Provide the (X, Y) coordinate of the cell's center where the given text is located.  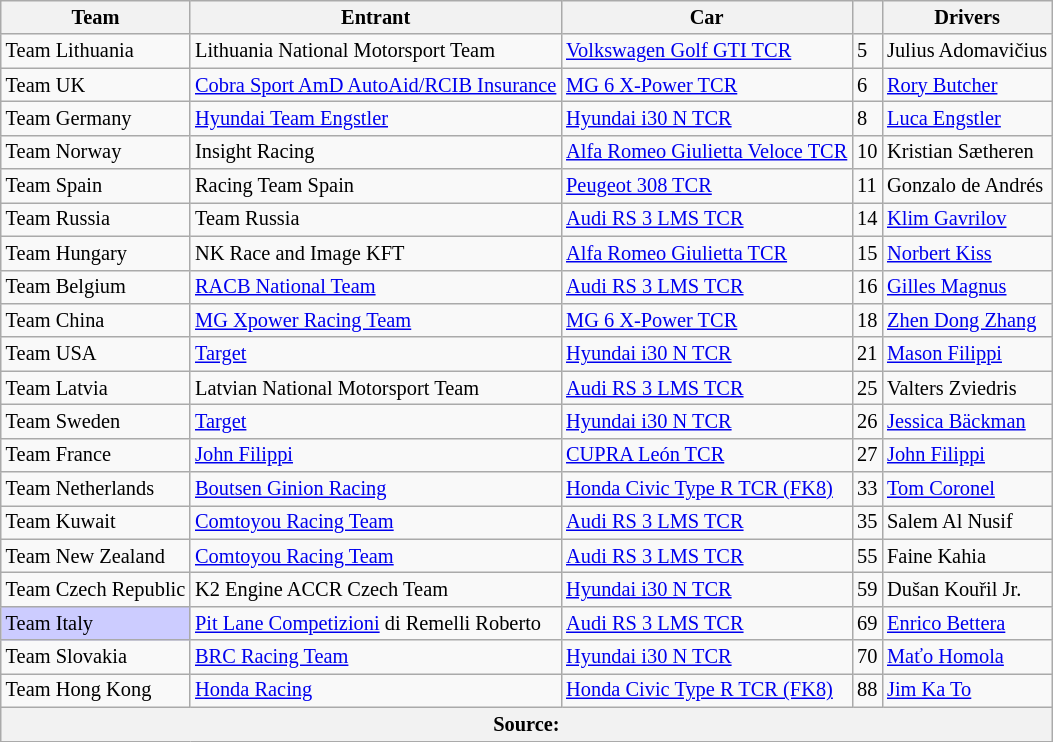
Team New Zealand (96, 556)
Team USA (96, 354)
Team Norway (96, 152)
70 (867, 657)
55 (867, 556)
Team China (96, 320)
Norbert Kiss (967, 253)
Maťo Homola (967, 657)
Racing Team Spain (376, 186)
Team Slovakia (96, 657)
Klim Gavrilov (967, 219)
Lithuania National Motorsport Team (376, 51)
Team Hong Kong (96, 690)
33 (867, 489)
Honda Racing (376, 690)
Team Kuwait (96, 522)
Volkswagen Golf GTI TCR (706, 51)
Drivers (967, 17)
Team France (96, 455)
Team Sweden (96, 421)
26 (867, 421)
Jim Ka To (967, 690)
Faine Kahia (967, 556)
Team UK (96, 85)
CUPRA León TCR (706, 455)
Luca Engstler (967, 118)
6 (867, 85)
11 (867, 186)
14 (867, 219)
35 (867, 522)
NK Race and Image KFT (376, 253)
Kristian Sætheren (967, 152)
Tom Coronel (967, 489)
MG Xpower Racing Team (376, 320)
Team Hungary (96, 253)
59 (867, 589)
Mason Filippi (967, 354)
18 (867, 320)
Rory Butcher (967, 85)
Jessica Bäckman (967, 421)
27 (867, 455)
Team Lithuania (96, 51)
8 (867, 118)
Team Latvia (96, 388)
BRC Racing Team (376, 657)
21 (867, 354)
Julius Adomavičius (967, 51)
Team Italy (96, 623)
Alfa Romeo Giulietta TCR (706, 253)
69 (867, 623)
Gonzalo de Andrés (967, 186)
Entrant (376, 17)
Team Czech Republic (96, 589)
Team (96, 17)
25 (867, 388)
Hyundai Team Engstler (376, 118)
Team Netherlands (96, 489)
Team Belgium (96, 287)
Cobra Sport AmD AutoAid/RCIB Insurance (376, 85)
Dušan Kouřil Jr. (967, 589)
K2 Engine ACCR Czech Team (376, 589)
Source: (526, 724)
Insight Racing (376, 152)
88 (867, 690)
Zhen Dong Zhang (967, 320)
Valters Zviedris (967, 388)
Peugeot 308 TCR (706, 186)
Enrico Bettera (967, 623)
Salem Al Nusif (967, 522)
Boutsen Ginion Racing (376, 489)
10 (867, 152)
5 (867, 51)
16 (867, 287)
Latvian National Motorsport Team (376, 388)
Gilles Magnus (967, 287)
RACB National Team (376, 287)
15 (867, 253)
Alfa Romeo Giulietta Veloce TCR (706, 152)
Pit Lane Competizioni di Remelli Roberto (376, 623)
Team Germany (96, 118)
Team Spain (96, 186)
Car (706, 17)
